Return the [x, y] coordinate for the center point of the cell that contains the specified text.  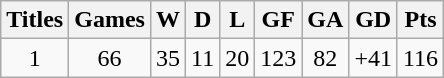
66 [110, 58]
35 [168, 58]
20 [238, 58]
116 [420, 58]
Pts [420, 20]
+41 [374, 58]
11 [203, 58]
123 [278, 58]
W [168, 20]
GF [278, 20]
GD [374, 20]
L [238, 20]
82 [326, 58]
GA [326, 20]
Games [110, 20]
D [203, 20]
Titles [35, 20]
1 [35, 58]
